For the text-containing cell, return its midpoint in (X, Y) coordinate format. 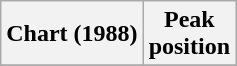
Chart (1988) (72, 34)
Peakposition (189, 34)
